Capture the cell that displays the provided text and extract its (x, y) central coordinate. 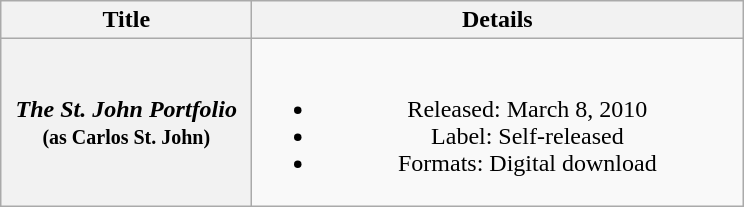
Details (498, 20)
Released: March 8, 2010Label: Self-releasedFormats: Digital download (498, 122)
The St. John Portfolio(as Carlos St. John) (126, 122)
Title (126, 20)
